Extract the (x, y) coordinate from the center of the cell holding the provided text.  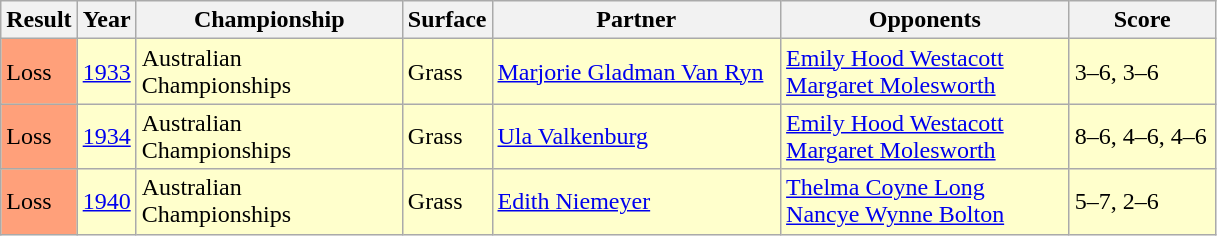
Partner (636, 20)
Year (106, 20)
1940 (106, 202)
Score (1142, 20)
Championship (269, 20)
Thelma Coyne Long Nancye Wynne Bolton (926, 202)
Ula Valkenburg (636, 136)
Marjorie Gladman Van Ryn (636, 72)
8–6, 4–6, 4–6 (1142, 136)
Surface (447, 20)
3–6, 3–6 (1142, 72)
1934 (106, 136)
Edith Niemeyer (636, 202)
Opponents (926, 20)
1933 (106, 72)
Result (39, 20)
5–7, 2–6 (1142, 202)
